Return [X, Y] of the center of cell containing provided text 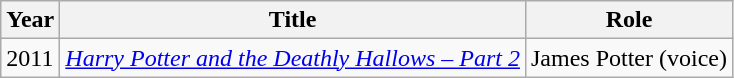
Role [628, 20]
Title [293, 20]
James Potter (voice) [628, 58]
Harry Potter and the Deathly Hallows – Part 2 [293, 58]
2011 [30, 58]
Year [30, 20]
